Identify which cell holds the provided text, then report its [x, y] central coordinate. 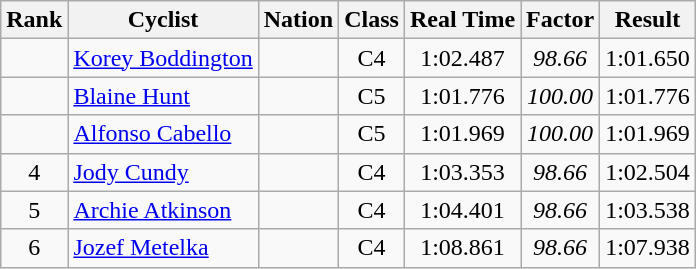
Real Time [462, 20]
1:04.401 [462, 210]
1:03.353 [462, 172]
6 [34, 248]
1:08.861 [462, 248]
Cyclist [163, 20]
Archie Atkinson [163, 210]
Factor [560, 20]
Alfonso Cabello [163, 134]
4 [34, 172]
5 [34, 210]
Result [648, 20]
1:02.504 [648, 172]
1:02.487 [462, 58]
Nation [298, 20]
Jozef Metelka [163, 248]
Blaine Hunt [163, 96]
1:07.938 [648, 248]
Jody Cundy [163, 172]
Class [372, 20]
Korey Boddington [163, 58]
1:03.538 [648, 210]
1:01.650 [648, 58]
Rank [34, 20]
